Determine the (X, Y) coordinate at the center of the cell enclosing the given text.  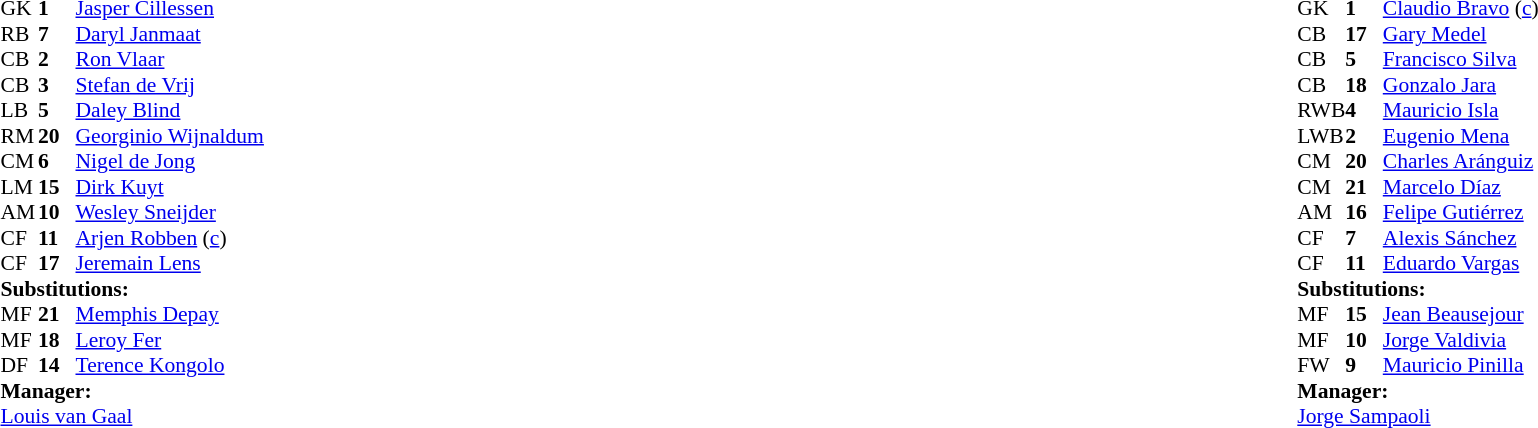
RM (19, 136)
LM (19, 187)
Georginio Wijnaldum (170, 136)
Daryl Janmaat (170, 34)
Jeremain Lens (170, 263)
Wesley Sneijder (170, 213)
Stefan de Vrij (170, 85)
Memphis Depay (170, 315)
FW (1321, 365)
DF (19, 365)
RB (19, 34)
Daley Blind (170, 111)
4 (1364, 111)
Terence Kongolo (170, 365)
Leroy Fer (170, 340)
Nigel de Jong (170, 161)
3 (57, 85)
LB (19, 111)
6 (57, 161)
Ron Vlaar (170, 59)
LWB (1321, 136)
RWB (1321, 111)
9 (1364, 365)
16 (1364, 213)
Arjen Robben (c) (170, 238)
14 (57, 365)
Dirk Kuyt (170, 187)
